Detect which cell encompasses the target text, then output its (X, Y) center coordinate. 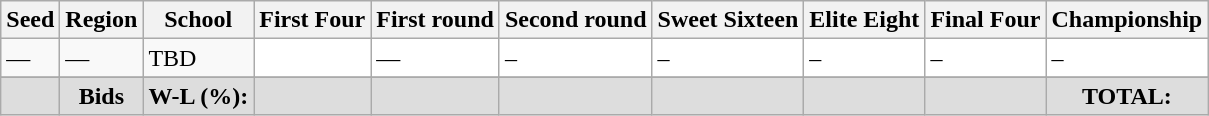
Bids (102, 96)
Seed (30, 20)
TBD (198, 58)
First Four (312, 20)
TOTAL: (1127, 96)
First round (436, 20)
Elite Eight (864, 20)
Second round (576, 20)
Championship (1127, 20)
W-L (%): (198, 96)
Region (102, 20)
Sweet Sixteen (728, 20)
School (198, 20)
Final Four (986, 20)
